Provide the [X, Y] coordinate of the cell's center where the given text is located.  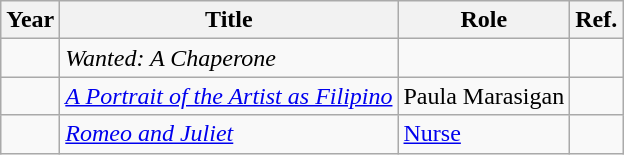
A Portrait of the Artist as Filipino [229, 96]
Romeo and Juliet [229, 134]
Wanted: A Chaperone [229, 58]
Ref. [596, 20]
Paula Marasigan [484, 96]
Role [484, 20]
Title [229, 20]
Nurse [484, 134]
Year [30, 20]
